Scan for the cell matching the given text and deliver its [X, Y] coordinate at center. 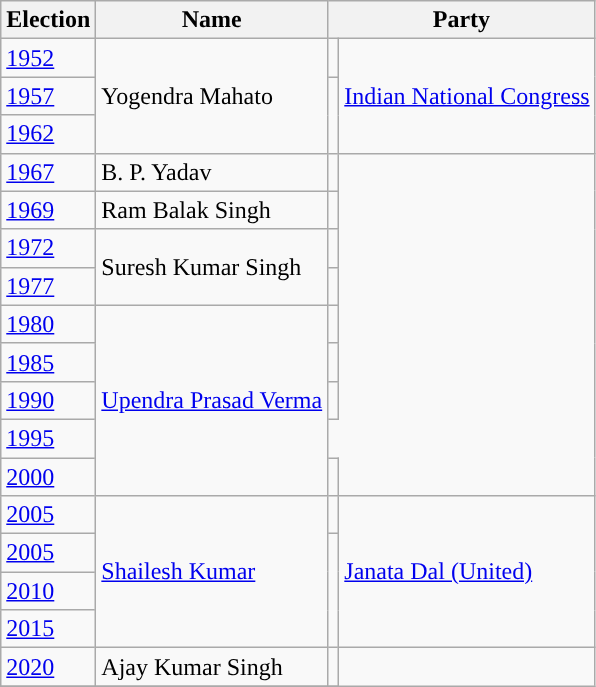
2015 [48, 629]
1990 [48, 400]
Party [462, 20]
Upendra Prasad Verma [212, 400]
1995 [48, 438]
Ram Balak Singh [212, 210]
1985 [48, 362]
1969 [48, 210]
2020 [48, 667]
Janata Dal (United) [467, 572]
2010 [48, 591]
B. P. Yadav [212, 172]
1977 [48, 286]
1952 [48, 58]
Ajay Kumar Singh [212, 667]
Indian National Congress [467, 96]
1980 [48, 324]
Election [48, 20]
1967 [48, 172]
1957 [48, 96]
Yogendra Mahato [212, 96]
Shailesh Kumar [212, 572]
1972 [48, 248]
1962 [48, 134]
2000 [48, 477]
Suresh Kumar Singh [212, 267]
Name [212, 20]
